Return the [x, y] coordinate for the center point of the cell that contains the specified text.  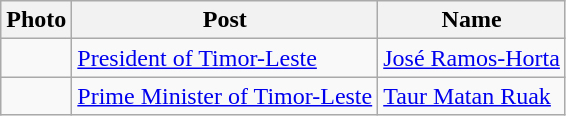
Taur Matan Ruak [472, 96]
Photo [36, 20]
Post [225, 20]
President of Timor-Leste [225, 58]
José Ramos-Horta [472, 58]
Prime Minister of Timor-Leste [225, 96]
Name [472, 20]
